For the text-containing cell, return its midpoint in [X, Y] coordinate format. 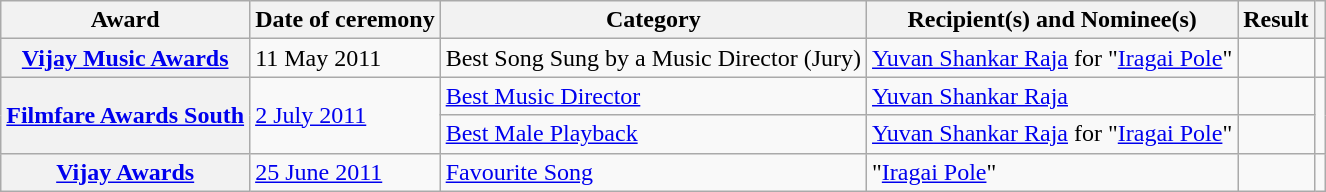
2 July 2011 [346, 115]
25 June 2011 [346, 172]
"Iragai Pole" [1052, 172]
Best Music Director [653, 96]
Category [653, 20]
Best Song Sung by a Music Director (Jury) [653, 58]
Result [1276, 20]
11 May 2011 [346, 58]
Favourite Song [653, 172]
Yuvan Shankar Raja [1052, 96]
Vijay Music Awards [126, 58]
Recipient(s) and Nominee(s) [1052, 20]
Filmfare Awards South [126, 115]
Date of ceremony [346, 20]
Award [126, 20]
Best Male Playback [653, 134]
Vijay Awards [126, 172]
